Scan for the cell matching the given text and deliver its (X, Y) coordinate at center. 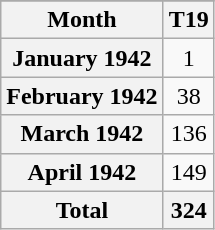
Month (82, 20)
1 (188, 58)
March 1942 (82, 134)
February 1942 (82, 96)
38 (188, 96)
136 (188, 134)
Total (82, 210)
T19 (188, 20)
149 (188, 172)
324 (188, 210)
April 1942 (82, 172)
January 1942 (82, 58)
